Find where the given text appears and provide that cell's center as [X, Y] coordinate. 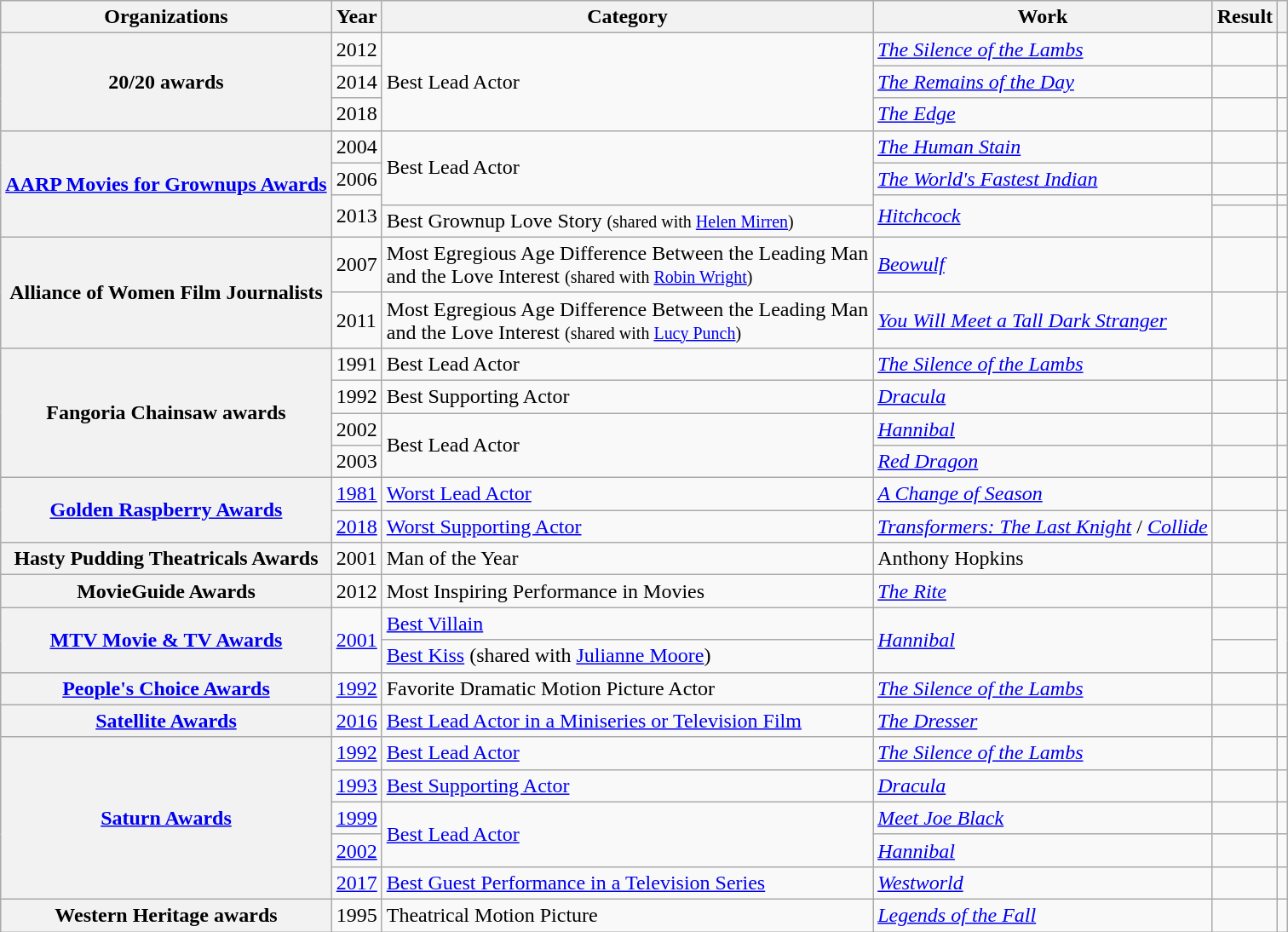
Result [1245, 17]
The World's Fastest Indian [1043, 179]
1991 [356, 364]
2011 [356, 320]
2017 [356, 883]
Work [1043, 17]
Worst Lead Actor [627, 494]
Year [356, 17]
The Dresser [1043, 721]
Hitchcock [1043, 216]
Legends of the Fall [1043, 915]
Favorite Dramatic Motion Picture Actor [627, 688]
1981 [356, 494]
The Edge [1043, 114]
Most Egregious Age Difference Between the Leading Man and the Love Interest (shared with Lucy Punch) [627, 320]
Best Grownup Love Story (shared with Helen Mirren) [627, 221]
Golden Raspberry Awards [166, 510]
Organizations [166, 17]
Fangoria Chainsaw awards [166, 412]
MTV Movie & TV Awards [166, 640]
2007 [356, 264]
You Will Meet a Tall Dark Stranger [1043, 320]
20/20 awards [166, 82]
Satellite Awards [166, 721]
The Rite [1043, 591]
1993 [356, 785]
Transformers: The Last Knight / Collide [1043, 526]
People's Choice Awards [166, 688]
1995 [356, 915]
Meet Joe Black [1043, 818]
Saturn Awards [166, 818]
2014 [356, 82]
Most Inspiring Performance in Movies [627, 591]
2016 [356, 721]
Hasty Pudding Theatricals Awards [166, 559]
Red Dragon [1043, 462]
Alliance of Women Film Journalists [166, 292]
2013 [356, 216]
2004 [356, 147]
Best Lead Actor in a Miniseries or Television Film [627, 721]
Category [627, 17]
Western Heritage awards [166, 915]
Beowulf [1043, 264]
Best Guest Performance in a Television Series [627, 883]
Best Kiss (shared with Julianne Moore) [627, 656]
1999 [356, 818]
Worst Supporting Actor [627, 526]
Theatrical Motion Picture [627, 915]
The Human Stain [1043, 147]
Anthony Hopkins [1043, 559]
2006 [356, 179]
Most Egregious Age Difference Between the Leading Man and the Love Interest (shared with Robin Wright) [627, 264]
AARP Movies for Grownups Awards [166, 184]
Man of the Year [627, 559]
Best Villain [627, 624]
2003 [356, 462]
A Change of Season [1043, 494]
The Remains of the Day [1043, 82]
MovieGuide Awards [166, 591]
Westworld [1043, 883]
